Scan for the cell matching the given text and deliver its [x, y] coordinate at center. 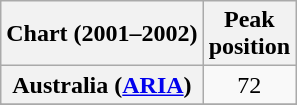
Chart (2001–2002) [102, 34]
Australia (ARIA) [102, 85]
Peakposition [249, 34]
72 [249, 85]
